Output the (X, Y) coordinate of the center of the cell containing the given text.  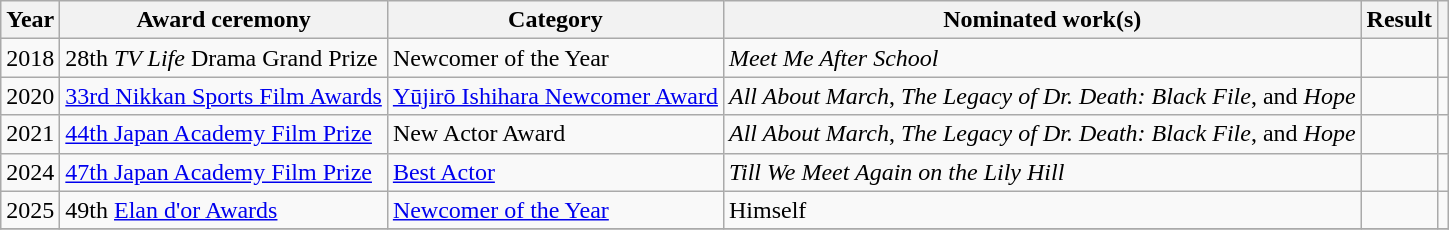
28th TV Life Drama Grand Prize (224, 58)
New Actor Award (555, 134)
Meet Me After School (1042, 58)
2021 (30, 134)
Category (555, 20)
2018 (30, 58)
2020 (30, 96)
49th Elan d'or Awards (224, 210)
2025 (30, 210)
Nominated work(s) (1042, 20)
Till We Meet Again on the Lily Hill (1042, 172)
Year (30, 20)
Yūjirō Ishihara Newcomer Award (555, 96)
Award ceremony (224, 20)
33rd Nikkan Sports Film Awards (224, 96)
44th Japan Academy Film Prize (224, 134)
2024 (30, 172)
Himself (1042, 210)
47th Japan Academy Film Prize (224, 172)
Result (1399, 20)
Best Actor (555, 172)
